Find where the given text appears and provide that cell's center as [X, Y] coordinate. 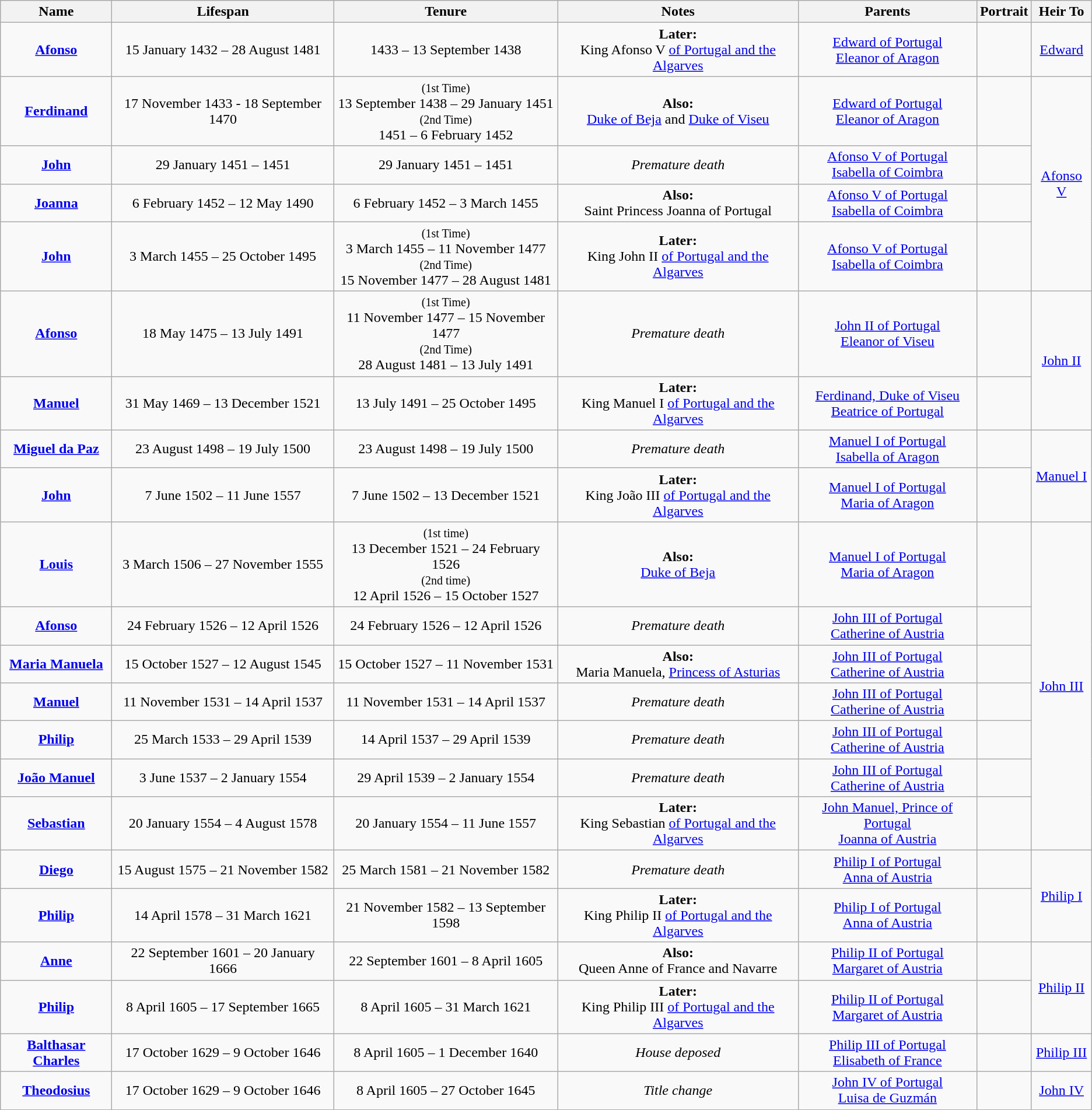
John III [1062, 686]
17 November 1433 - 18 September 1470 [223, 111]
Tenure [446, 12]
Later: King Philip III of Portugal and the Algarves [678, 1007]
(1st Time) 3 March 1455 – 11 November 1477 (2nd Time) 15 November 1477 – 28 August 1481 [446, 257]
Philip I [1062, 896]
Edward [1062, 50]
Title change [678, 1091]
20 January 1554 – 11 June 1557 [446, 824]
3 June 1537 – 2 January 1554 [223, 778]
Balthasar Charles [56, 1052]
Name [56, 12]
Later: King João III of Portugal and the Algarves [678, 495]
22 September 1601 – 8 April 1605 [446, 961]
7 June 1502 – 11 June 1557 [223, 495]
29 April 1539 – 2 January 1554 [446, 778]
21 November 1582 – 13 September 1598 [446, 915]
15 October 1527 – 12 August 1545 [223, 664]
Heir To [1062, 12]
John IV of Portugal Luisa de Guzmán [887, 1091]
15 August 1575 – 21 November 1582 [223, 869]
8 April 1605 – 17 September 1665 [223, 1007]
Miguel da Paz [56, 449]
Lifespan [223, 12]
(1st time) 13 December 1521 – 24 February 1526 (2nd time) 12 April 1526 – 15 October 1527 [446, 564]
Ferdinand, Duke of Viseu Beatrice of Portugal [887, 403]
1433 – 13 September 1438 [446, 50]
8 April 1605 – 27 October 1645 [446, 1091]
John II of Portugal Eleanor of Viseu [887, 334]
House deposed [678, 1052]
8 April 1605 – 1 December 1640 [446, 1052]
14 April 1578 – 31 March 1621 [223, 915]
Ferdinand [56, 111]
(1st Time) 11 November 1477 – 15 November 1477 (2nd Time) 28 August 1481 – 13 July 1491 [446, 334]
Later: King Afonso V of Portugal and the Algarves [678, 50]
Louis [56, 564]
Diego [56, 869]
Philip II [1062, 988]
3 March 1455 – 25 October 1495 [223, 257]
Also: Maria Manuela, Princess of Asturias [678, 664]
22 September 1601 – 20 January 1666 [223, 961]
Also: Saint Princess Joanna of Portugal [678, 203]
Afonso V [1062, 184]
John II [1062, 360]
8 April 1605 – 31 March 1621 [446, 1007]
Philip III of Portugal Elisabeth of France [887, 1052]
Also: Duke of Beja and Duke of Viseu [678, 111]
Also: Queen Anne of France and Navarre [678, 961]
Later: King John II of Portugal and the Algarves [678, 257]
Theodosius [56, 1091]
Later: King Philip II of Portugal and the Algarves [678, 915]
6 February 1452 – 3 March 1455 [446, 203]
John IV [1062, 1091]
Later: King Manuel I of Portugal and the Algarves [678, 403]
Later: King Sebastian of Portugal and the Algarves [678, 824]
18 May 1475 – 13 July 1491 [223, 334]
Parents [887, 12]
Manuel I of Portugal Isabella of Aragon [887, 449]
20 January 1554 – 4 August 1578 [223, 824]
25 March 1581 – 21 November 1582 [446, 869]
13 July 1491 – 25 October 1495 [446, 403]
(1st Time) 13 September 1438 – 29 January 1451 (2nd Time) 1451 – 6 February 1452 [446, 111]
14 April 1537 – 29 April 1539 [446, 740]
31 May 1469 – 13 December 1521 [223, 403]
3 March 1506 – 27 November 1555 [223, 564]
6 February 1452 – 12 May 1490 [223, 203]
Manuel I [1062, 476]
Notes [678, 12]
Anne [56, 961]
John Manuel, Prince of Portugal Joanna of Austria [887, 824]
Joanna [56, 203]
7 June 1502 – 13 December 1521 [446, 495]
Portrait [1004, 12]
15 January 1432 – 28 August 1481 [223, 50]
João Manuel [56, 778]
Maria Manuela [56, 664]
25 March 1533 – 29 April 1539 [223, 740]
Also: Duke of Beja [678, 564]
15 October 1527 – 11 November 1531 [446, 664]
Sebastian [56, 824]
Philip III [1062, 1052]
